Provide the [X, Y] coordinate of the cell's center where the given text is located.  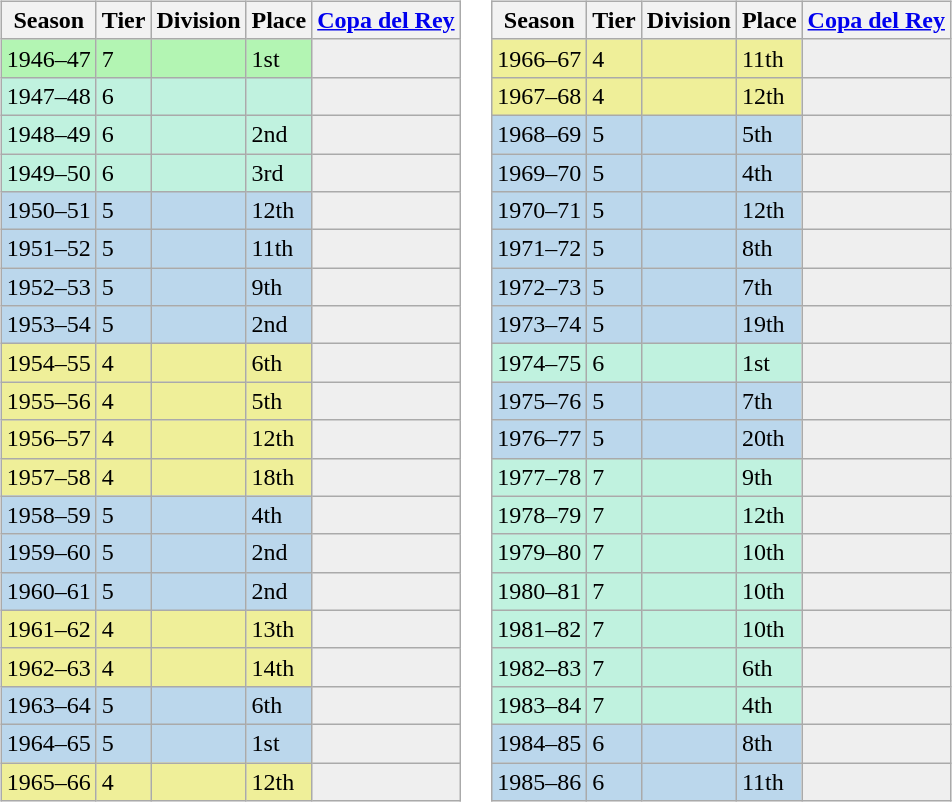
1965–66 [48, 781]
1946–47 [48, 58]
1955–56 [48, 401]
19th [769, 325]
1979–80 [540, 553]
1949–50 [48, 173]
1978–79 [540, 515]
1980–81 [540, 591]
1985–86 [540, 781]
1950–51 [48, 211]
1957–58 [48, 477]
1983–84 [540, 705]
1984–85 [540, 743]
1959–60 [48, 553]
18th [279, 477]
1958–59 [48, 515]
1960–61 [48, 591]
13th [279, 629]
3rd [279, 173]
1956–57 [48, 439]
1952–53 [48, 287]
1976–77 [540, 439]
1964–65 [48, 743]
1953–54 [48, 325]
20th [769, 439]
1962–63 [48, 667]
1961–62 [48, 629]
1963–64 [48, 705]
14th [279, 667]
1971–72 [540, 249]
1948–49 [48, 134]
1973–74 [540, 325]
1947–48 [48, 96]
1967–68 [540, 96]
1981–82 [540, 629]
1966–67 [540, 58]
1974–75 [540, 363]
1968–69 [540, 134]
1970–71 [540, 211]
1951–52 [48, 249]
1982–83 [540, 667]
1977–78 [540, 477]
1975–76 [540, 401]
1969–70 [540, 173]
1972–73 [540, 287]
1954–55 [48, 363]
